Search for the cell housing the specified text and yield its [x, y] center coordinate. 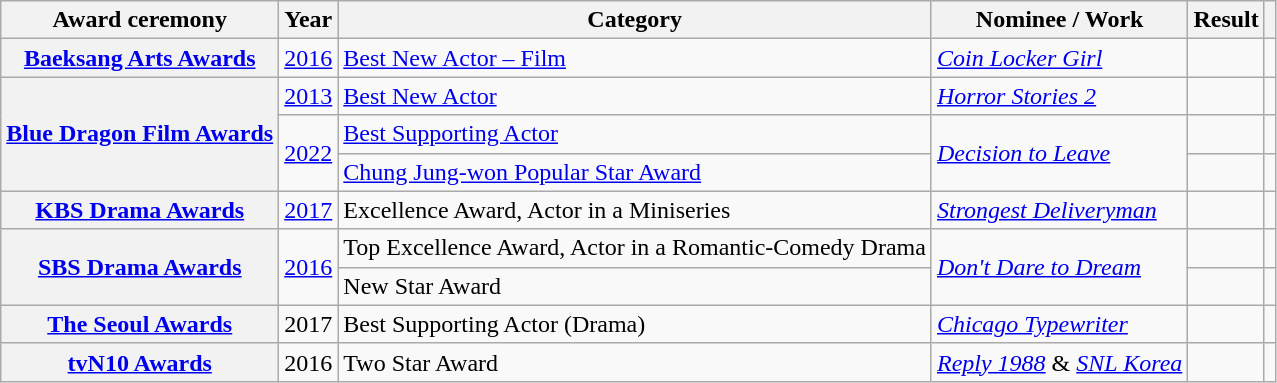
Chicago Typewriter [1059, 324]
Result [1226, 20]
Coin Locker Girl [1059, 58]
tvN10 Awards [140, 362]
2013 [308, 96]
SBS Drama Awards [140, 267]
Best New Actor [635, 96]
Category [635, 20]
Blue Dragon Film Awards [140, 134]
Year [308, 20]
Best New Actor – Film [635, 58]
Baeksang Arts Awards [140, 58]
Reply 1988 & SNL Korea [1059, 362]
Chung Jung-won Popular Star Award [635, 172]
Award ceremony [140, 20]
Nominee / Work [1059, 20]
Two Star Award [635, 362]
Excellence Award, Actor in a Miniseries [635, 210]
Decision to Leave [1059, 153]
Strongest Deliveryman [1059, 210]
Top Excellence Award, Actor in a Romantic-Comedy Drama [635, 248]
Best Supporting Actor (Drama) [635, 324]
Best Supporting Actor [635, 134]
New Star Award [635, 286]
Don't Dare to Dream [1059, 267]
Horror Stories 2 [1059, 96]
2022 [308, 153]
KBS Drama Awards [140, 210]
The Seoul Awards [140, 324]
